Determine the [X, Y] coordinate at the center of the cell enclosing the given text.  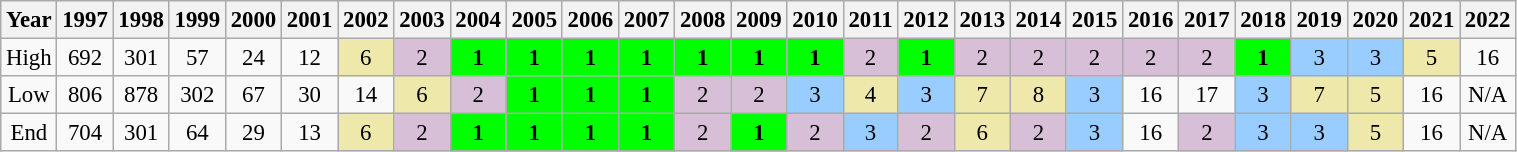
2003 [422, 20]
2004 [478, 20]
2011 [870, 20]
2001 [310, 20]
2019 [1319, 20]
1998 [141, 20]
12 [310, 58]
2020 [1375, 20]
2008 [703, 20]
2017 [1207, 20]
High [29, 58]
17 [1207, 95]
2016 [1151, 20]
57 [197, 58]
806 [85, 95]
14 [366, 95]
2021 [1431, 20]
878 [141, 95]
24 [253, 58]
2012 [926, 20]
2007 [646, 20]
692 [85, 58]
2013 [982, 20]
2000 [253, 20]
2010 [815, 20]
2015 [1094, 20]
2005 [534, 20]
302 [197, 95]
30 [310, 95]
2022 [1488, 20]
67 [253, 95]
64 [197, 133]
2018 [1263, 20]
2006 [590, 20]
Low [29, 95]
2009 [759, 20]
2002 [366, 20]
End [29, 133]
13 [310, 133]
1999 [197, 20]
704 [85, 133]
Year [29, 20]
29 [253, 133]
1997 [85, 20]
8 [1038, 95]
4 [870, 95]
2014 [1038, 20]
